Output the [x, y] coordinate of the center of the cell containing the given text.  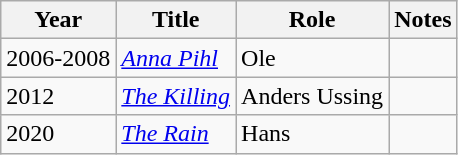
Notes [423, 20]
2006-2008 [58, 58]
Anders Ussing [312, 96]
Hans [312, 134]
The Rain [176, 134]
Ole [312, 58]
The Killing [176, 96]
Role [312, 20]
Anna Pihl [176, 58]
2012 [58, 96]
Title [176, 20]
2020 [58, 134]
Year [58, 20]
